Pinpoint the cell where the given text exists, returning its (X, Y) midpoint coordinate. 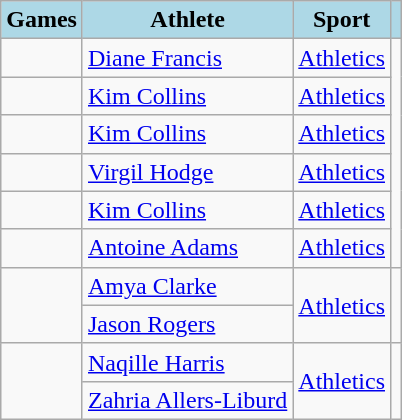
Zahria Allers-Liburd (187, 400)
Games (42, 20)
Athlete (187, 20)
Antoine Adams (187, 248)
Virgil Hodge (187, 172)
Sport (342, 20)
Jason Rogers (187, 324)
Naqille Harris (187, 362)
Diane Francis (187, 58)
Amya Clarke (187, 286)
